Capture the cell that displays the provided text and extract its (X, Y) central coordinate. 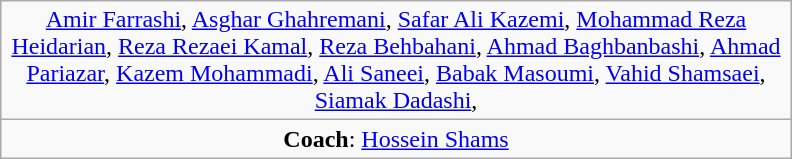
Coach: Hossein Shams (396, 139)
